Provide the [X, Y] coordinate of the cell's center where the given text is located.  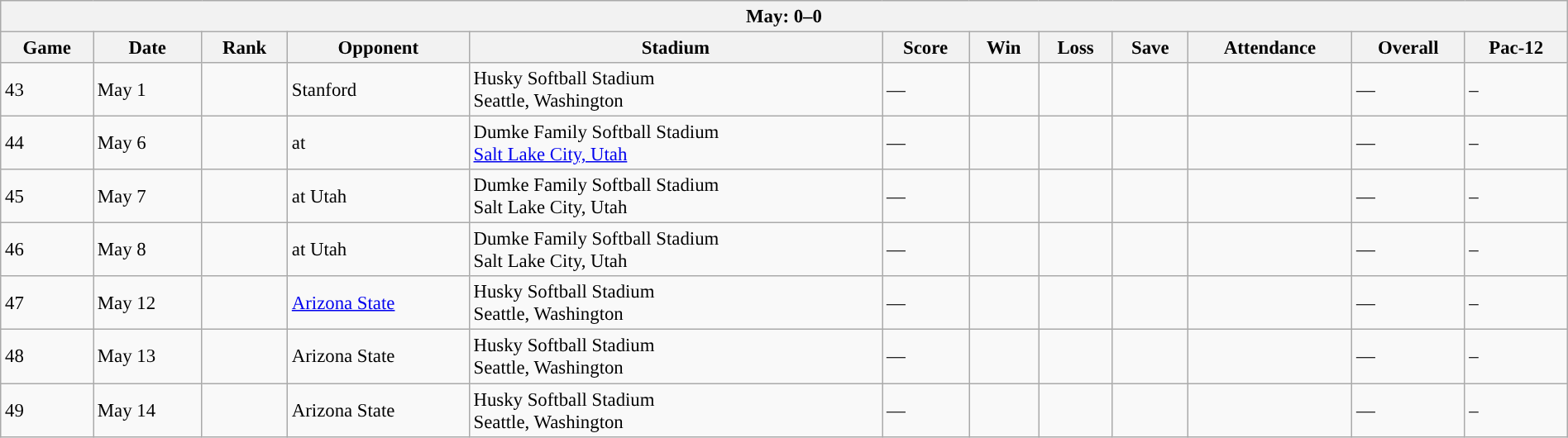
47 [47, 302]
48 [47, 357]
May 7 [147, 197]
Opponent [379, 47]
at [379, 144]
44 [47, 144]
Win [1004, 47]
Attendance [1269, 47]
May: 0–0 [784, 17]
49 [47, 410]
Rank [245, 47]
Game [47, 47]
Loss [1075, 47]
Stanford [379, 89]
Pac-12 [1516, 47]
Overall [1408, 47]
May 12 [147, 302]
Score [926, 47]
May 14 [147, 410]
43 [47, 89]
May 1 [147, 89]
May 13 [147, 357]
Stadium [675, 47]
Date [147, 47]
May 8 [147, 250]
46 [47, 250]
45 [47, 197]
Save [1150, 47]
May 6 [147, 144]
